Output the [X, Y] coordinate of the center of the cell containing the given text.  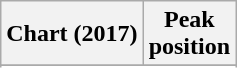
Peakposition [189, 34]
Chart (2017) [72, 34]
